Detect which cell encompasses the target text, then output its (x, y) center coordinate. 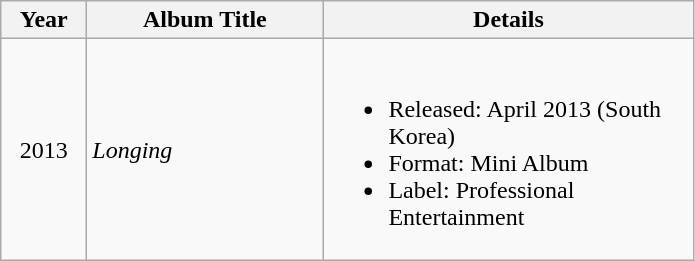
2013 (44, 150)
Released: April 2013 (South Korea)Format: Mini AlbumLabel: Professional Entertainment (508, 150)
Longing (205, 150)
Year (44, 20)
Details (508, 20)
Album Title (205, 20)
